Find where the given text appears and provide that cell's center as (x, y) coordinate. 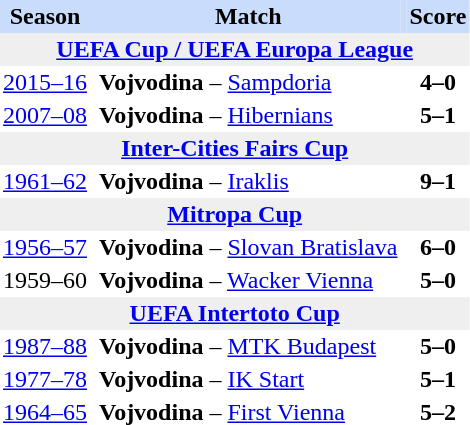
9–1 (438, 182)
2007–08 (45, 116)
Vojvodina – Hibernians (248, 116)
UEFA Cup / UEFA Europa League (234, 50)
Vojvodina – Iraklis (248, 182)
6–0 (438, 248)
1961–62 (45, 182)
4–0 (438, 82)
Match (248, 16)
1977–78 (45, 380)
2015–16 (45, 82)
Vojvodina – MTK Budapest (248, 346)
UEFA Intertoto Cup (234, 314)
1959–60 (45, 280)
Score (438, 16)
Vojvodina – Slovan Bratislava (248, 248)
Mitropa Cup (234, 214)
Season (45, 16)
1987–88 (45, 346)
Inter-Cities Fairs Cup (234, 148)
Vojvodina – IK Start (248, 380)
Vojvodina – Sampdoria (248, 82)
1956–57 (45, 248)
Vojvodina – Wacker Vienna (248, 280)
